Find where the given text appears and provide that cell's center as [x, y] coordinate. 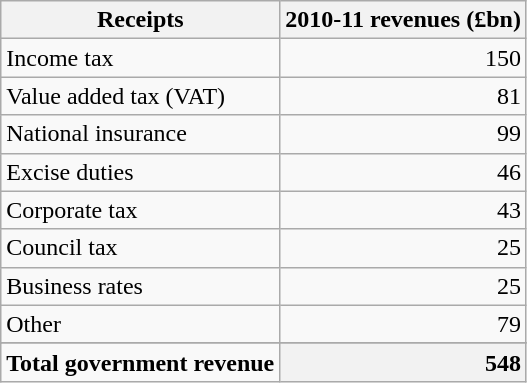
81 [404, 96]
Council tax [140, 248]
43 [404, 210]
Income tax [140, 58]
Corporate tax [140, 210]
Receipts [140, 20]
Business rates [140, 286]
79 [404, 324]
150 [404, 58]
Excise duties [140, 172]
46 [404, 172]
Other [140, 324]
Total government revenue [140, 362]
Value added tax (VAT) [140, 96]
99 [404, 134]
National insurance [140, 134]
548 [404, 362]
2010-11 revenues (£bn) [404, 20]
